Search for the cell housing the specified text and yield its (X, Y) center coordinate. 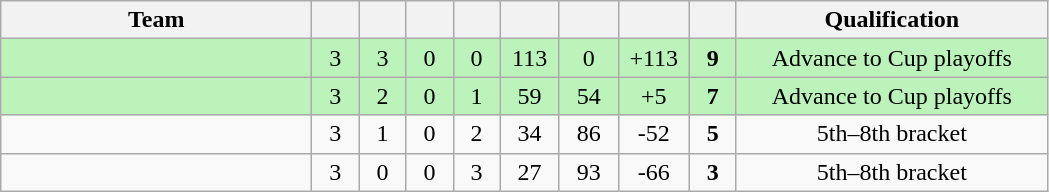
27 (530, 172)
34 (530, 134)
Team (156, 20)
+113 (654, 58)
5 (712, 134)
86 (588, 134)
-52 (654, 134)
93 (588, 172)
+5 (654, 96)
7 (712, 96)
-66 (654, 172)
9 (712, 58)
Qualification (892, 20)
113 (530, 58)
54 (588, 96)
59 (530, 96)
